Scan for the cell matching the given text and deliver its (X, Y) coordinate at center. 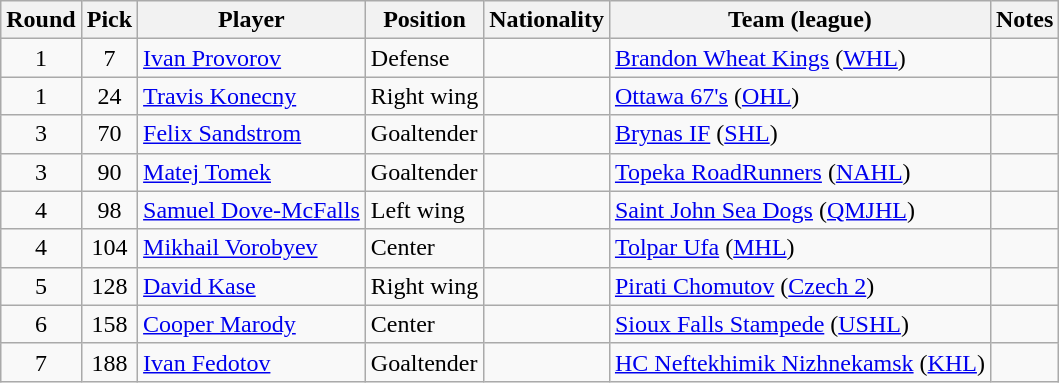
Ottawa 67's (OHL) (800, 96)
6 (41, 324)
188 (109, 362)
Player (252, 20)
Team (league) (800, 20)
Notes (1024, 20)
Matej Tomek (252, 172)
Samuel Dove-McFalls (252, 210)
98 (109, 210)
Mikhail Vorobyev (252, 248)
Travis Konecny (252, 96)
Tolpar Ufa (MHL) (800, 248)
Nationality (547, 20)
24 (109, 96)
Round (41, 20)
158 (109, 324)
90 (109, 172)
Saint John Sea Dogs (QMJHL) (800, 210)
Defense (424, 58)
Ivan Fedotov (252, 362)
Felix Sandstrom (252, 134)
Brandon Wheat Kings (WHL) (800, 58)
Topeka RoadRunners (NAHL) (800, 172)
Brynas IF (SHL) (800, 134)
5 (41, 286)
Position (424, 20)
Sioux Falls Stampede (USHL) (800, 324)
70 (109, 134)
Pirati Chomutov (Czech 2) (800, 286)
104 (109, 248)
HC Neftekhimik Nizhnekamsk (KHL) (800, 362)
Cooper Marody (252, 324)
128 (109, 286)
Ivan Provorov (252, 58)
David Kase (252, 286)
Left wing (424, 210)
Pick (109, 20)
